Return (X, Y) of the center of cell containing provided text 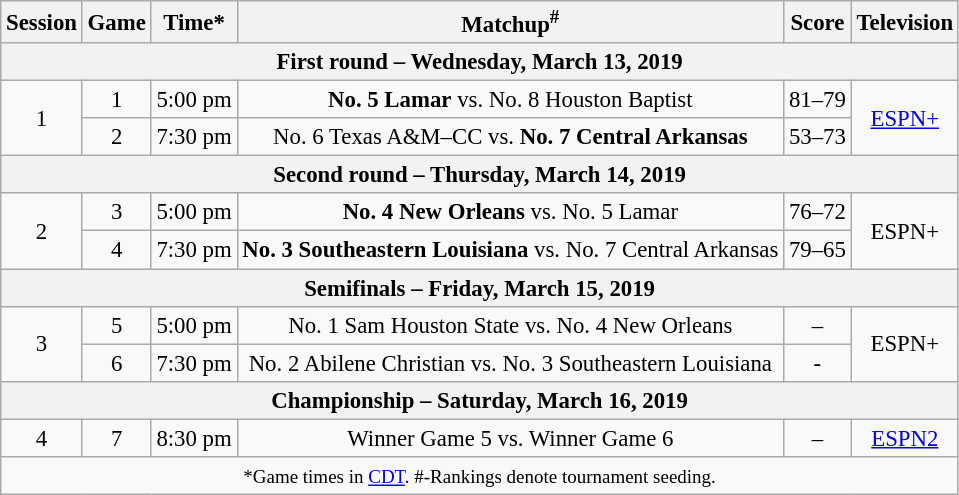
7 (116, 438)
No. 5 Lamar vs. No. 8 Houston Baptist (510, 100)
76–72 (818, 213)
Game (116, 22)
No. 4 New Orleans vs. No. 5 Lamar (510, 213)
Second round – Thursday, March 14, 2019 (480, 175)
- (818, 363)
Time* (194, 22)
8:30 pm (194, 438)
ESPN2 (904, 438)
Television (904, 22)
First round – Wednesday, March 13, 2019 (480, 62)
Score (818, 22)
81–79 (818, 100)
Matchup# (510, 22)
79–65 (818, 250)
*Game times in CDT. #-Rankings denote tournament seeding. (480, 476)
5 (116, 325)
Winner Game 5 vs. Winner Game 6 (510, 438)
Session (42, 22)
No. 1 Sam Houston State vs. No. 4 New Orleans (510, 325)
No. 3 Southeastern Louisiana vs. No. 7 Central Arkansas (510, 250)
53–73 (818, 137)
Semifinals – Friday, March 15, 2019 (480, 288)
No. 2 Abilene Christian vs. No. 3 Southeastern Louisiana (510, 363)
6 (116, 363)
Championship – Saturday, March 16, 2019 (480, 400)
No. 6 Texas A&M–CC vs. No. 7 Central Arkansas (510, 137)
